For the text-containing cell, return its midpoint in (x, y) coordinate format. 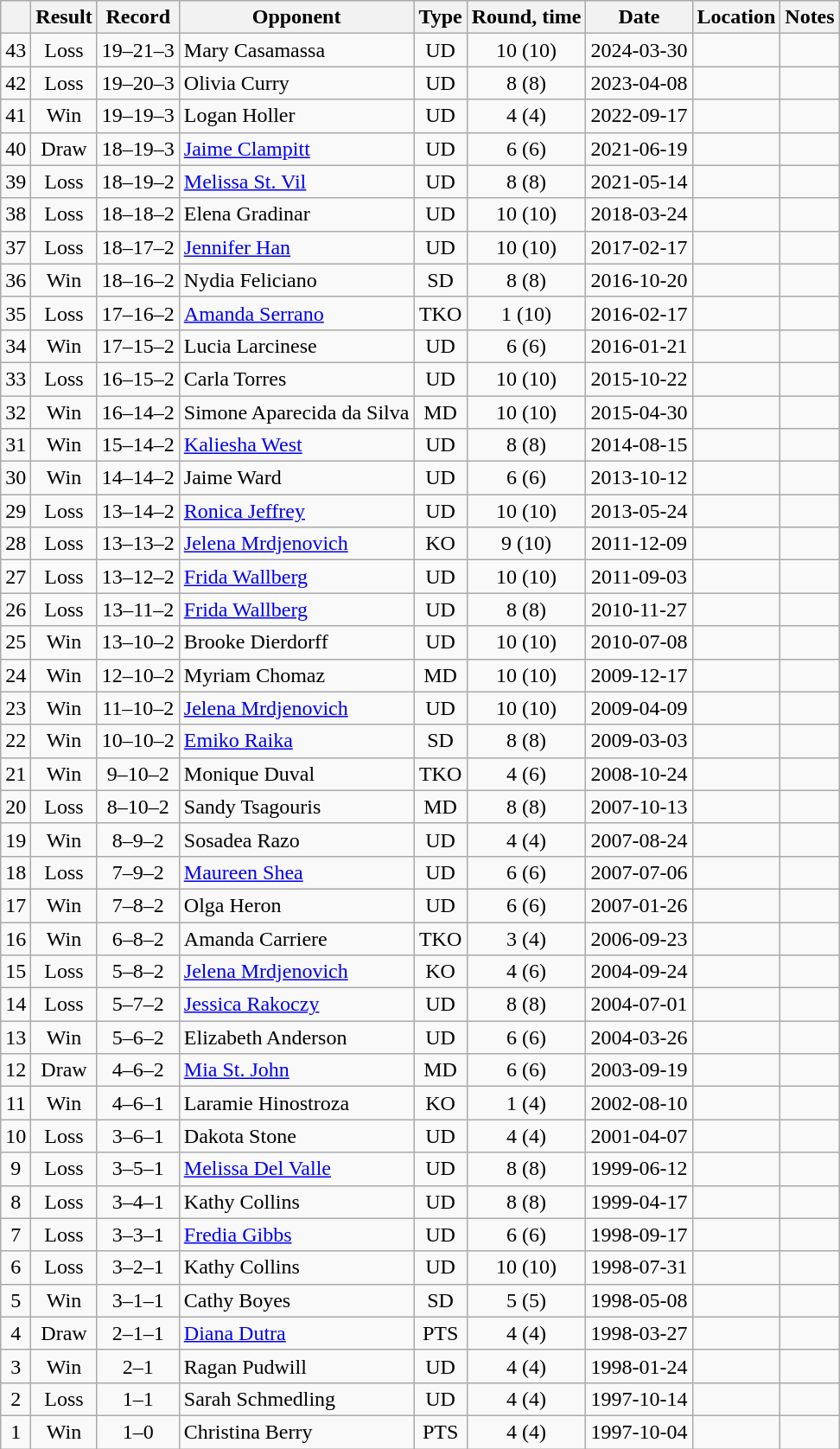
29 (16, 511)
32 (16, 412)
2016-02-17 (640, 313)
2023-04-08 (640, 83)
Jaime Ward (296, 478)
2017-02-17 (640, 247)
33 (16, 379)
Fredia Gibbs (296, 1235)
Diana Dutra (296, 1333)
21 (16, 774)
3 (16, 1366)
4–6–1 (138, 1103)
15–14–2 (138, 445)
2–1 (138, 1366)
31 (16, 445)
2016-10-20 (640, 280)
Cathy Boyes (296, 1300)
Monique Duval (296, 774)
27 (16, 577)
9 (10) (526, 544)
6 (16, 1267)
Elizabeth Anderson (296, 1037)
18–19–3 (138, 149)
1 (16, 1432)
41 (16, 116)
1–1 (138, 1399)
Jaime Clampitt (296, 149)
Nydia Feliciano (296, 280)
20 (16, 807)
1998-01-24 (640, 1366)
11–10–2 (138, 708)
5–7–2 (138, 1005)
3–5–1 (138, 1169)
Ragan Pudwill (296, 1366)
2011-12-09 (640, 544)
3–4–1 (138, 1202)
Notes (810, 17)
26 (16, 610)
Kaliesha West (296, 445)
Simone Aparecida da Silva (296, 412)
Ronica Jeffrey (296, 511)
2016-01-21 (640, 346)
2007-08-24 (640, 839)
38 (16, 214)
19 (16, 839)
5 (5) (526, 1300)
1 (4) (526, 1103)
Brooke Dierdorff (296, 642)
12 (16, 1070)
Carla Torres (296, 379)
2003-09-19 (640, 1070)
1997-10-04 (640, 1432)
13 (16, 1037)
42 (16, 83)
Mary Casamassa (296, 50)
18–17–2 (138, 247)
10–10–2 (138, 741)
Opponent (296, 17)
2010-07-08 (640, 642)
3–6–1 (138, 1136)
2022-09-17 (640, 116)
7–8–2 (138, 905)
1999-06-12 (640, 1169)
24 (16, 675)
2013-05-24 (640, 511)
2004-09-24 (640, 972)
2018-03-24 (640, 214)
40 (16, 149)
2021-05-14 (640, 182)
18 (16, 872)
43 (16, 50)
Myriam Chomaz (296, 675)
8 (16, 1202)
13–13–2 (138, 544)
13–10–2 (138, 642)
2011-09-03 (640, 577)
36 (16, 280)
2009-12-17 (640, 675)
Logan Holler (296, 116)
2015-04-30 (640, 412)
Christina Berry (296, 1432)
1998-05-08 (640, 1300)
Jessica Rakoczy (296, 1005)
8–10–2 (138, 807)
2007-01-26 (640, 905)
1 (10) (526, 313)
Amanda Carriere (296, 938)
17 (16, 905)
1999-04-17 (640, 1202)
Date (640, 17)
1998-07-31 (640, 1267)
4–6–2 (138, 1070)
7 (16, 1235)
16–15–2 (138, 379)
16 (16, 938)
19–19–3 (138, 116)
11 (16, 1103)
19–20–3 (138, 83)
2008-10-24 (640, 774)
35 (16, 313)
30 (16, 478)
2006-09-23 (640, 938)
Laramie Hinostroza (296, 1103)
2001-04-07 (640, 1136)
37 (16, 247)
Elena Gradinar (296, 214)
Record (138, 17)
4 (16, 1333)
1998-09-17 (640, 1235)
13–11–2 (138, 610)
2015-10-22 (640, 379)
9 (16, 1169)
2014-08-15 (640, 445)
Dakota Stone (296, 1136)
2 (16, 1399)
Melissa St. Vil (296, 182)
13–12–2 (138, 577)
2021-06-19 (640, 149)
2010-11-27 (640, 610)
3–1–1 (138, 1300)
17–16–2 (138, 313)
6–8–2 (138, 938)
16–14–2 (138, 412)
14–14–2 (138, 478)
Melissa Del Valle (296, 1169)
2007-10-13 (640, 807)
Emiko Raika (296, 741)
Maureen Shea (296, 872)
34 (16, 346)
Round, time (526, 17)
Sandy Tsagouris (296, 807)
2009-04-09 (640, 708)
18–16–2 (138, 280)
5 (16, 1300)
Type (441, 17)
18–19–2 (138, 182)
3 (4) (526, 938)
Jennifer Han (296, 247)
23 (16, 708)
2007-07-06 (640, 872)
15 (16, 972)
8–9–2 (138, 839)
19–21–3 (138, 50)
5–6–2 (138, 1037)
12–10–2 (138, 675)
Result (64, 17)
2009-03-03 (640, 741)
1–0 (138, 1432)
1997-10-14 (640, 1399)
3–3–1 (138, 1235)
9–10–2 (138, 774)
Sosadea Razo (296, 839)
3–2–1 (138, 1267)
Sarah Schmedling (296, 1399)
39 (16, 182)
Lucia Larcinese (296, 346)
14 (16, 1005)
28 (16, 544)
13–14–2 (138, 511)
2024-03-30 (640, 50)
7–9–2 (138, 872)
17–15–2 (138, 346)
2004-03-26 (640, 1037)
Olivia Curry (296, 83)
22 (16, 741)
25 (16, 642)
Olga Heron (296, 905)
2013-10-12 (640, 478)
5–8–2 (138, 972)
2004-07-01 (640, 1005)
18–18–2 (138, 214)
Amanda Serrano (296, 313)
2–1–1 (138, 1333)
Location (736, 17)
2002-08-10 (640, 1103)
Mia St. John (296, 1070)
1998-03-27 (640, 1333)
10 (16, 1136)
